Return (X, Y) of the center of cell containing provided text 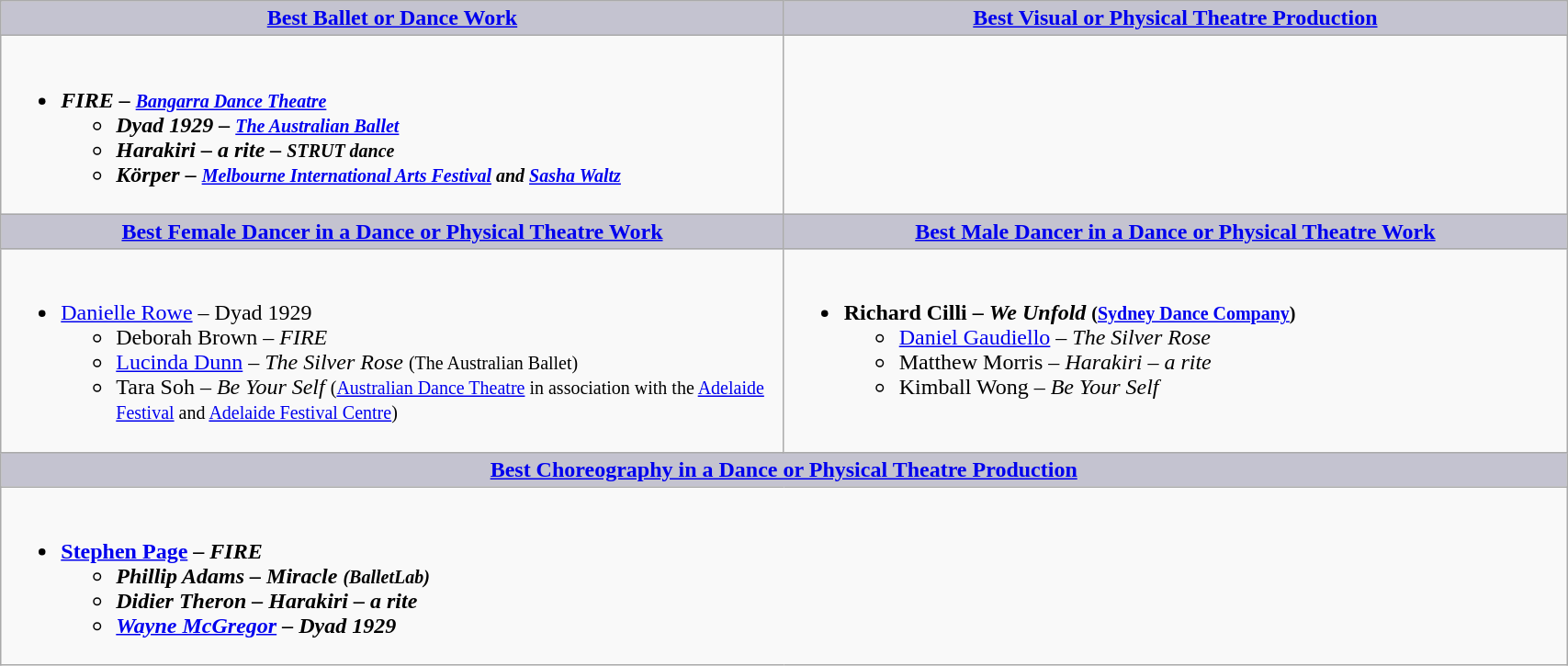
Richard Cilli – We Unfold (Sydney Dance Company)Daniel Gaudiello – The Silver RoseMatthew Morris – Harakiri – a riteKimball Wong – Be Your Self (1175, 351)
Best Male Dancer in a Dance or Physical Theatre Work (1175, 231)
Best Choreography in a Dance or Physical Theatre Production (784, 469)
Best Female Dancer in a Dance or Physical Theatre Work (392, 231)
Best Visual or Physical Theatre Production (1175, 18)
Stephen Page – FIREPhillip Adams – Miracle (BalletLab)Didier Theron – Harakiri – a riteWayne McGregor – Dyad 1929 (784, 576)
Best Ballet or Dance Work (392, 18)
